Pinpoint the cell where the given text exists, returning its (x, y) midpoint coordinate. 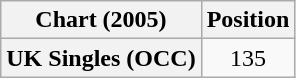
135 (248, 58)
UK Singles (OCC) (101, 58)
Chart (2005) (101, 20)
Position (248, 20)
